Find where the given text appears and provide that cell's center as (X, Y) coordinate. 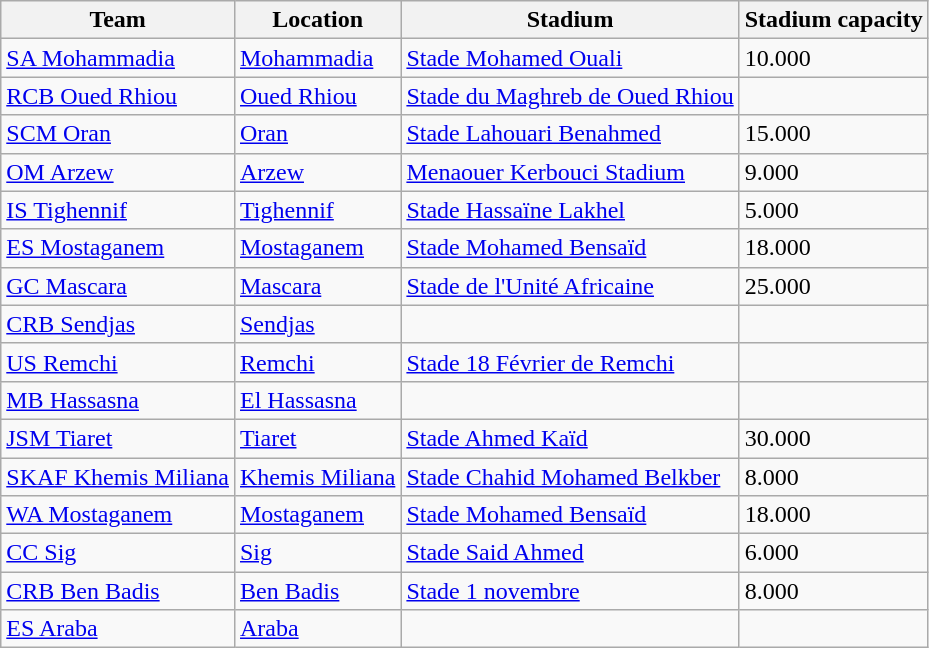
JSM Tiaret (118, 438)
El Hassasna (317, 400)
Stade Hassaïne Lakhel (570, 210)
Ben Badis (317, 591)
SA Mohammadia (118, 58)
ES Araba (118, 629)
IS Tighennif (118, 210)
Stade 1 novembre (570, 591)
Khemis Miliana (317, 477)
CRB Sendjas (118, 324)
Oued Rhiou (317, 96)
Location (317, 20)
Stade Chahid Mohamed Belkber (570, 477)
OM Arzew (118, 172)
Oran (317, 134)
Tighennif (317, 210)
ES Mostaganem (118, 248)
Remchi (317, 362)
SCM Oran (118, 134)
25.000 (834, 286)
10.000 (834, 58)
MB Hassasna (118, 400)
Menaouer Kerbouci Stadium (570, 172)
Tiaret (317, 438)
Stade du Maghreb de Oued Rhiou (570, 96)
Mohammadia (317, 58)
Araba (317, 629)
US Remchi (118, 362)
Team (118, 20)
CRB Ben Badis (118, 591)
5.000 (834, 210)
Stade de l'Unité Africaine (570, 286)
15.000 (834, 134)
WA Mostaganem (118, 515)
SKAF Khemis Miliana (118, 477)
Sendjas (317, 324)
Stade Said Ahmed (570, 553)
Sig (317, 553)
Arzew (317, 172)
Stadium (570, 20)
GC Mascara (118, 286)
Stade Lahouari Benahmed (570, 134)
RCB Oued Rhiou (118, 96)
CC Sig (118, 553)
6.000 (834, 553)
Stade Mohamed Ouali (570, 58)
30.000 (834, 438)
9.000 (834, 172)
Mascara (317, 286)
Stade Ahmed Kaïd (570, 438)
Stadium capacity (834, 20)
Stade 18 Février de Remchi (570, 362)
